Identify which cell holds the provided text, then report its (X, Y) central coordinate. 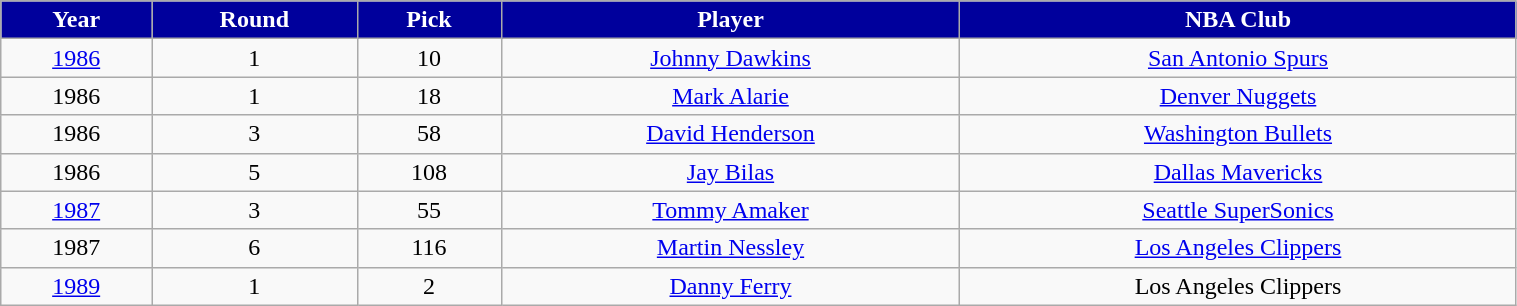
55 (429, 210)
10 (429, 58)
Washington Bullets (1238, 134)
116 (429, 248)
6 (254, 248)
Seattle SuperSonics (1238, 210)
Jay Bilas (730, 172)
18 (429, 96)
Danny Ferry (730, 286)
1989 (76, 286)
Martin Nessley (730, 248)
Denver Nuggets (1238, 96)
58 (429, 134)
2 (429, 286)
Round (254, 20)
Tommy Amaker (730, 210)
Pick (429, 20)
Year (76, 20)
Player (730, 20)
Johnny Dawkins (730, 58)
5 (254, 172)
NBA Club (1238, 20)
Dallas Mavericks (1238, 172)
108 (429, 172)
San Antonio Spurs (1238, 58)
David Henderson (730, 134)
Mark Alarie (730, 96)
